Locate the cell with the specified text and output its (x, y) center coordinate. 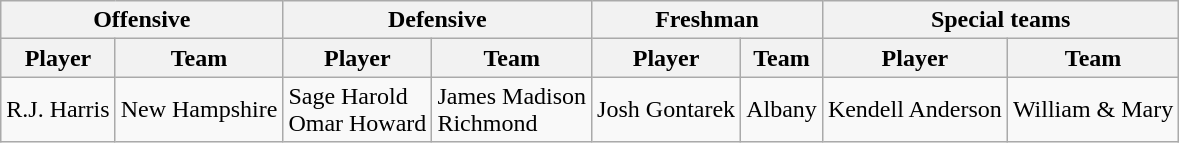
Sage HaroldOmar Howard (358, 110)
Albany (782, 110)
William & Mary (1092, 110)
R.J. Harris (58, 110)
Offensive (142, 20)
New Hampshire (199, 110)
Josh Gontarek (666, 110)
Kendell Anderson (914, 110)
James MadisonRichmond (512, 110)
Special teams (1000, 20)
Freshman (708, 20)
Defensive (438, 20)
